Search for the cell housing the specified text and yield its (X, Y) center coordinate. 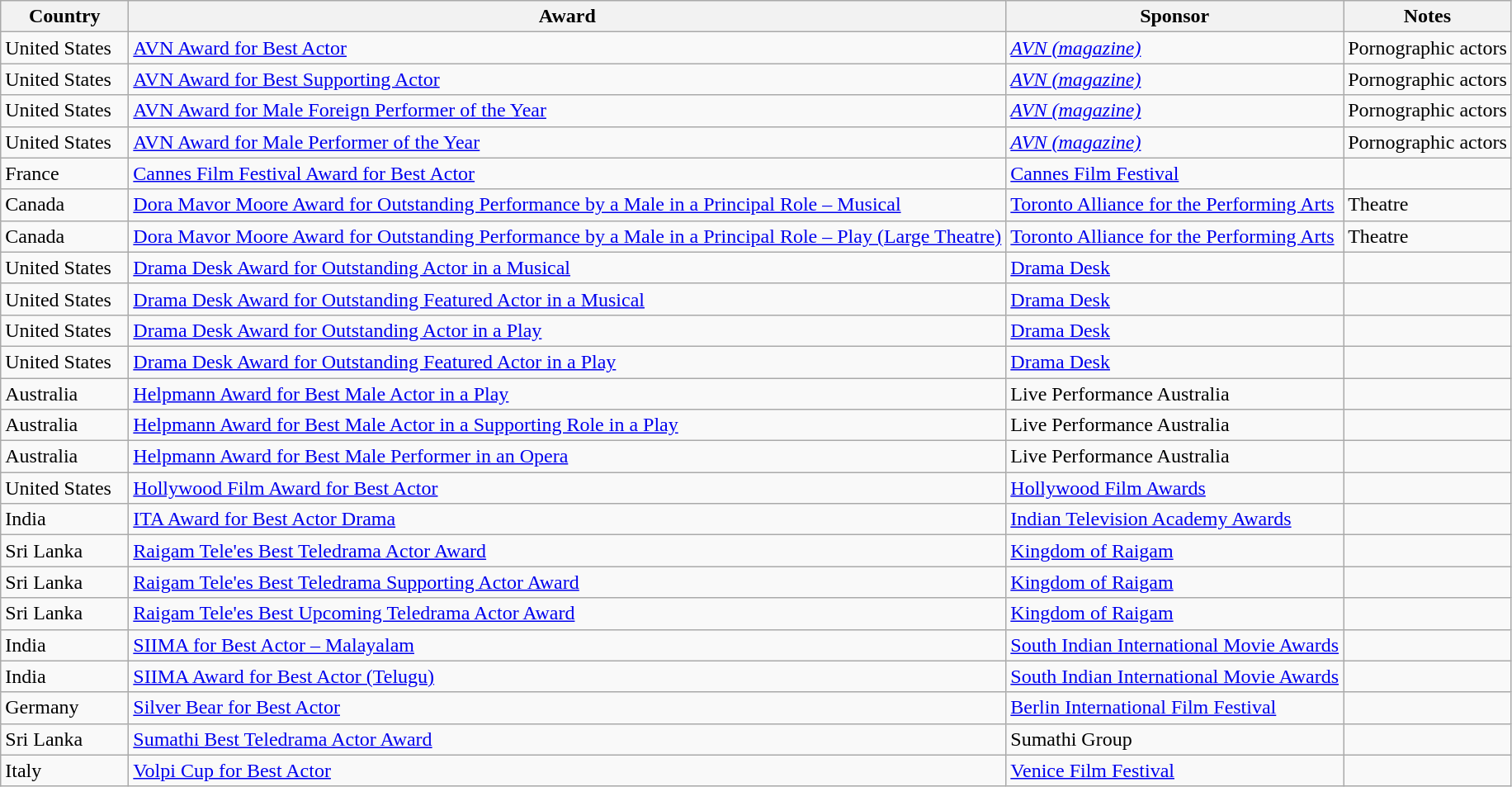
Dora Mavor Moore Award for Outstanding Performance by a Male in a Principal Role – Play (Large Theatre) (568, 236)
Sponsor (1175, 17)
AVN Award for Male Foreign Performer of the Year (568, 111)
AVN Award for Best Supporting Actor (568, 79)
Raigam Tele'es Best Teledrama Actor Award (568, 551)
Drama Desk Award for Outstanding Featured Actor in a Musical (568, 299)
Germany (64, 708)
Italy (64, 770)
Berlin International Film Festival (1175, 708)
Helpmann Award for Best Male Actor in a Supporting Role in a Play (568, 425)
Sumathi Group (1175, 739)
Award (568, 17)
Helpmann Award for Best Male Actor in a Play (568, 394)
Notes (1428, 17)
Raigam Tele'es Best Upcoming Teledrama Actor Award (568, 614)
ITA Award for Best Actor Drama (568, 519)
Sumathi Best Teledrama Actor Award (568, 739)
Dora Mavor Moore Award for Outstanding Performance by a Male in a Principal Role – Musical (568, 205)
Cannes Film Festival Award for Best Actor (568, 173)
SIIMA for Best Actor – Malayalam (568, 645)
Hollywood Film Awards (1175, 488)
Cannes Film Festival (1175, 173)
Raigam Tele'es Best Teledrama Supporting Actor Award (568, 582)
AVN Award for Male Performer of the Year (568, 142)
Silver Bear for Best Actor (568, 708)
Drama Desk Award for Outstanding Featured Actor in a Play (568, 362)
SIIMA Award for Best Actor (Telugu) (568, 676)
France (64, 173)
Helpmann Award for Best Male Performer in an Opera (568, 457)
Volpi Cup for Best Actor (568, 770)
Indian Television Academy Awards (1175, 519)
Drama Desk Award for Outstanding Actor in a Musical (568, 268)
Hollywood Film Award for Best Actor (568, 488)
Venice Film Festival (1175, 770)
Country (64, 17)
Drama Desk Award for Outstanding Actor in a Play (568, 330)
AVN Award for Best Actor (568, 48)
